Determine the [x, y] coordinate at the center of the cell enclosing the given text.  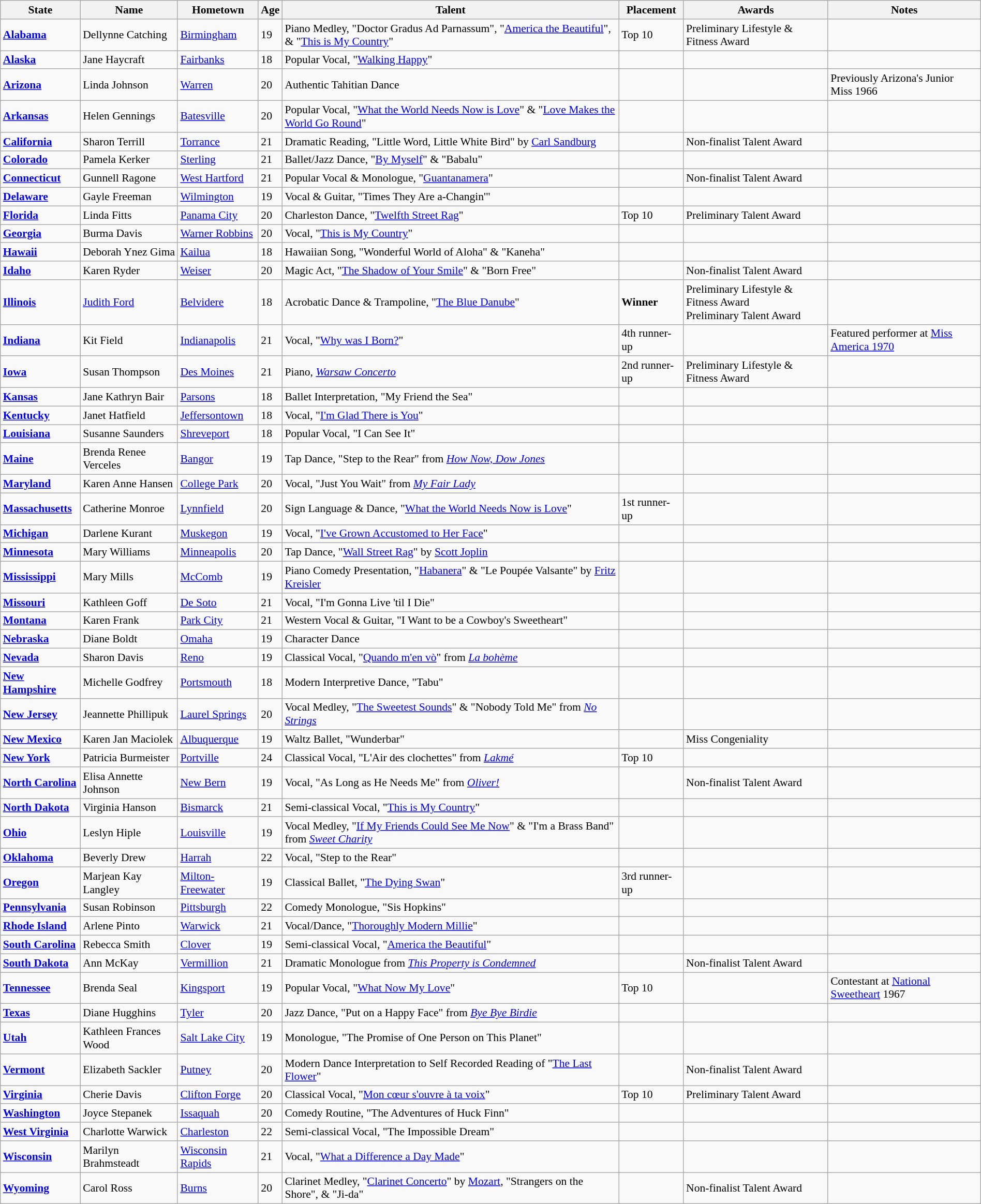
Clarinet Medley, "Clarinet Concerto" by Mozart, "Strangers on the Shore", & "Ji-da" [450, 1188]
Jeffersontown [218, 415]
Darlene Kurant [129, 534]
Vocal, "What a Difference a Day Made" [450, 1156]
Classical Vocal, "L'Air des clochettes" from Lakmé [450, 758]
Shreveport [218, 434]
Belvidere [218, 302]
Georgia [40, 234]
Vocal, "I've Grown Accustomed to Her Face" [450, 534]
Sterling [218, 160]
Burns [218, 1188]
Tennessee [40, 988]
Pamela Kerker [129, 160]
Classical Vocal, "Quando m'en vò" from La bohème [450, 658]
Piano Medley, "Doctor Gradus Ad Parnassum", "America the Beautiful", & "This is My Country" [450, 35]
Notes [904, 10]
1st runner-up [651, 509]
Dramatic Reading, "Little Word, Little White Bird" by Carl Sandburg [450, 142]
Semi-classical Vocal, "This is My Country" [450, 808]
Tap Dance, "Wall Street Rag" by Scott Joplin [450, 552]
Maine [40, 459]
Indiana [40, 340]
Charleston Dance, "Twelfth Street Rag" [450, 215]
Piano, Warsaw Concerto [450, 372]
Carol Ross [129, 1188]
Acrobatic Dance & Trampoline, "The Blue Danube" [450, 302]
Dramatic Monologue from This Property is Condemned [450, 963]
Minneapolis [218, 552]
Warren [218, 85]
Kentucky [40, 415]
Jane Haycraft [129, 60]
De Soto [218, 603]
Reno [218, 658]
Missouri [40, 603]
Susan Robinson [129, 908]
Vocal, "I'm Gonna Live 'til I Die" [450, 603]
Kathleen Frances Wood [129, 1039]
Fairbanks [218, 60]
Maryland [40, 484]
Mary Mills [129, 577]
Kailua [218, 252]
Birmingham [218, 35]
West Virginia [40, 1132]
Ballet Interpretation, "My Friend the Sea" [450, 397]
Karen Ryder [129, 270]
Placement [651, 10]
West Hartford [218, 178]
Ohio [40, 833]
Linda Fitts [129, 215]
Jane Kathryn Bair [129, 397]
Vocal Medley, "The Sweetest Sounds" & "Nobody Told Me" from No Strings [450, 714]
Karen Anne Hansen [129, 484]
Hawaii [40, 252]
Popular Vocal, "What Now My Love" [450, 988]
Karen Jan Maciolek [129, 740]
Vermillion [218, 963]
Colorado [40, 160]
Salt Lake City [218, 1039]
Authentic Tahitian Dance [450, 85]
Kansas [40, 397]
Judith Ford [129, 302]
South Carolina [40, 945]
Warner Robbins [218, 234]
Vocal, "Just You Wait" from My Fair Lady [450, 484]
Marjean Kay Langley [129, 882]
Des Moines [218, 372]
Preliminary Lifestyle & Fitness AwardPreliminary Talent Award [755, 302]
Bismarck [218, 808]
Character Dance [450, 639]
Diane Boldt [129, 639]
Vocal, "Why was I Born?" [450, 340]
Clifton Forge [218, 1095]
Elisa Annette Johnson [129, 783]
Park City [218, 621]
Comedy Routine, "The Adventures of Huck Finn" [450, 1113]
Winner [651, 302]
Wisconsin Rapids [218, 1156]
Popular Vocal, "What the World Needs Now is Love" & "Love Makes the World Go Round" [450, 117]
Idaho [40, 270]
Albuquerque [218, 740]
Louisiana [40, 434]
Milton-Freewater [218, 882]
Parsons [218, 397]
Modern Interpretive Dance, "Tabu" [450, 683]
Pittsburgh [218, 908]
Featured performer at Miss America 1970 [904, 340]
Clover [218, 945]
Vocal, "As Long as He Needs Me" from Oliver! [450, 783]
Arlene Pinto [129, 926]
Vocal/Dance, "Thoroughly Modern Millie" [450, 926]
Louisville [218, 833]
Kit Field [129, 340]
Illinois [40, 302]
New Hampshire [40, 683]
Linda Johnson [129, 85]
Connecticut [40, 178]
Comedy Monologue, "Sis Hopkins" [450, 908]
Mary Williams [129, 552]
Kathleen Goff [129, 603]
Kingsport [218, 988]
Dellynne Catching [129, 35]
Muskegon [218, 534]
Beverly Drew [129, 858]
Popular Vocal, "I Can See It" [450, 434]
Charlotte Warwick [129, 1132]
Marilyn Brahmsteadt [129, 1156]
Karen Frank [129, 621]
Omaha [218, 639]
Montana [40, 621]
Tap Dance, "Step to the Rear" from How Now, Dow Jones [450, 459]
Ballet/Jazz Dance, "By Myself" & "Babalu" [450, 160]
Wisconsin [40, 1156]
Vocal, "I'm Glad There is You" [450, 415]
Diane Hugghins [129, 1013]
Sharon Terrill [129, 142]
Hometown [218, 10]
New York [40, 758]
Tyler [218, 1013]
Susan Thompson [129, 372]
Previously Arizona's Junior Miss 1966 [904, 85]
Arizona [40, 85]
Contestant at National Sweetheart 1967 [904, 988]
Rhode Island [40, 926]
Harrah [218, 858]
Alabama [40, 35]
Brenda Seal [129, 988]
4th runner-up [651, 340]
Cherie Davis [129, 1095]
Iowa [40, 372]
California [40, 142]
Michelle Godfrey [129, 683]
Sharon Davis [129, 658]
Laurel Springs [218, 714]
Western Vocal & Guitar, "I Want to be a Cowboy's Sweetheart" [450, 621]
Catherine Monroe [129, 509]
South Dakota [40, 963]
Gayle Freeman [129, 197]
Piano Comedy Presentation, "Habanera" & "Le Poupée Valsante" by Fritz Kreisler [450, 577]
State [40, 10]
Ann McKay [129, 963]
Texas [40, 1013]
Popular Vocal, "Walking Happy" [450, 60]
Gunnell Ragone [129, 178]
3rd runner-up [651, 882]
McComb [218, 577]
Mississippi [40, 577]
Vermont [40, 1070]
Age [270, 10]
North Dakota [40, 808]
Michigan [40, 534]
Sign Language & Dance, "What the World Needs Now is Love" [450, 509]
Vocal & Guitar, "Times They Are a-Changin'" [450, 197]
Pennsylvania [40, 908]
Magic Act, "The Shadow of Your Smile" & "Born Free" [450, 270]
Nebraska [40, 639]
Monologue, "The Promise of One Person on This Planet" [450, 1039]
Waltz Ballet, "Wunderbar" [450, 740]
Vocal Medley, "If My Friends Could See Me Now" & "I'm a Brass Band" from Sweet Charity [450, 833]
Portville [218, 758]
Talent [450, 10]
Burma Davis [129, 234]
Charleston [218, 1132]
Wyoming [40, 1188]
Arkansas [40, 117]
Putney [218, 1070]
Wilmington [218, 197]
Hawaiian Song, "Wonderful World of Aloha" & "Kaneha" [450, 252]
Classical Ballet, "The Dying Swan" [450, 882]
New Mexico [40, 740]
Alaska [40, 60]
Florida [40, 215]
Patricia Burmeister [129, 758]
Utah [40, 1039]
Jazz Dance, "Put on a Happy Face" from Bye Bye Birdie [450, 1013]
Awards [755, 10]
Classical Vocal, "Mon cœur s'ouvre à ta voix" [450, 1095]
Leslyn Hiple [129, 833]
Virginia Hanson [129, 808]
Modern Dance Interpretation to Self Recorded Reading of "The Last Flower" [450, 1070]
Joyce Stepanek [129, 1113]
2nd runner-up [651, 372]
Semi-classical Vocal, "America the Beautiful" [450, 945]
Vocal, "This is My Country" [450, 234]
Virginia [40, 1095]
Portsmouth [218, 683]
Washington [40, 1113]
24 [270, 758]
Popular Vocal & Monologue, "Guantanamera" [450, 178]
Delaware [40, 197]
Jeannette Phillipuk [129, 714]
College Park [218, 484]
Weiser [218, 270]
New Bern [218, 783]
Vocal, "Step to the Rear" [450, 858]
Deborah Ynez Gima [129, 252]
Batesville [218, 117]
Semi-classical Vocal, "The Impossible Dream" [450, 1132]
Rebecca Smith [129, 945]
Susanne Saunders [129, 434]
Helen Gennings [129, 117]
Elizabeth Sackler [129, 1070]
Oregon [40, 882]
Brenda Renee Verceles [129, 459]
Nevada [40, 658]
Bangor [218, 459]
Panama City [218, 215]
Indianapolis [218, 340]
Torrance [218, 142]
North Carolina [40, 783]
New Jersey [40, 714]
Janet Hatfield [129, 415]
Warwick [218, 926]
Oklahoma [40, 858]
Name [129, 10]
Issaquah [218, 1113]
Miss Congeniality [755, 740]
Massachusetts [40, 509]
Minnesota [40, 552]
Lynnfield [218, 509]
